For the text-containing cell, return its midpoint in (X, Y) coordinate format. 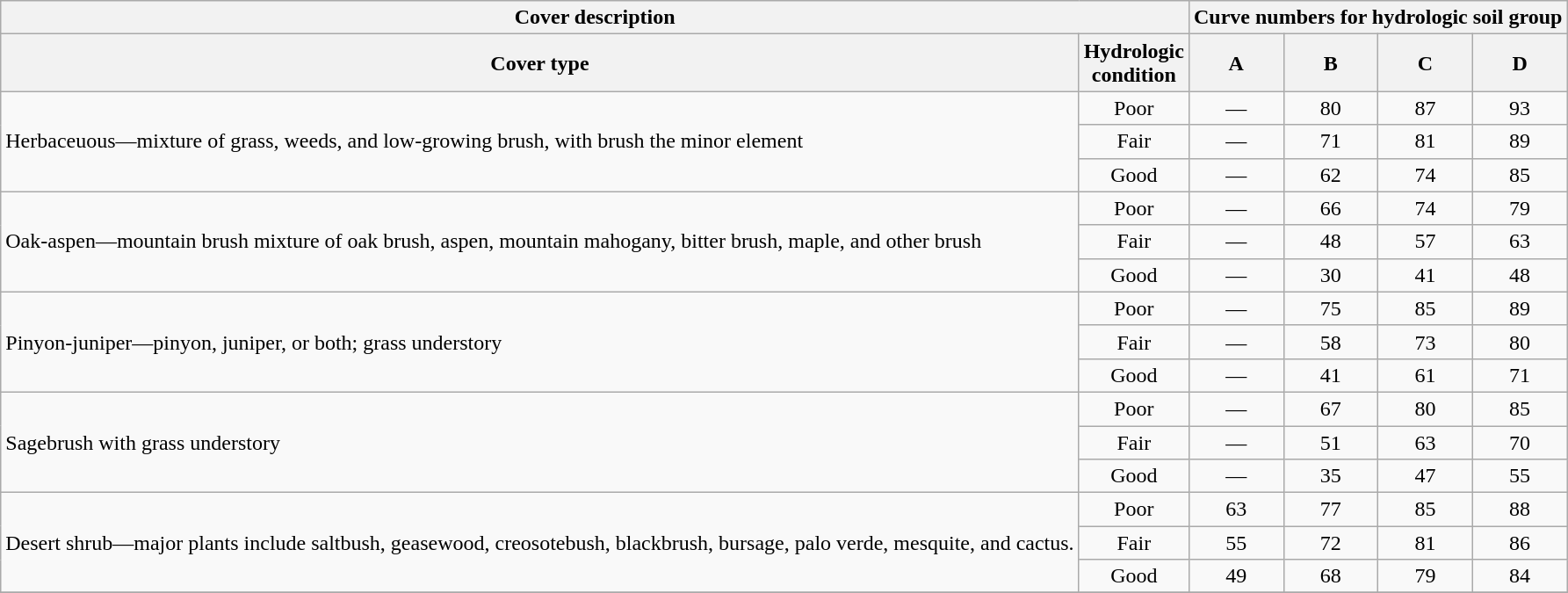
93 (1520, 108)
57 (1426, 242)
61 (1426, 375)
Herbaceuous—mixture of grass, weeds, and low-growing brush, with brush the minor element (539, 141)
87 (1426, 108)
Sagebrush with grass understory (539, 442)
67 (1331, 409)
Hydrologiccondition (1133, 63)
86 (1520, 543)
72 (1331, 543)
Desert shrub—major plants include saltbush, geasewood, creosotebush, blackbrush, bursage, palo verde, mesquite, and cactus. (539, 543)
73 (1426, 342)
84 (1520, 576)
Cover type (539, 63)
Cover description (596, 18)
68 (1331, 576)
66 (1331, 208)
Oak-aspen—mountain brush mixture of oak brush, aspen, mountain mahogany, bitter brush, maple, and other brush (539, 242)
Curve numbers for hydrologic soil group (1377, 18)
47 (1426, 476)
30 (1331, 275)
88 (1520, 510)
58 (1331, 342)
49 (1236, 576)
70 (1520, 442)
Pinyon-juniper—pinyon, juniper, or both; grass understory (539, 342)
B (1331, 63)
C (1426, 63)
77 (1331, 510)
D (1520, 63)
62 (1331, 175)
51 (1331, 442)
35 (1331, 476)
A (1236, 63)
75 (1331, 308)
